Provide the [x, y] coordinate of the cell's center where the given text is located.  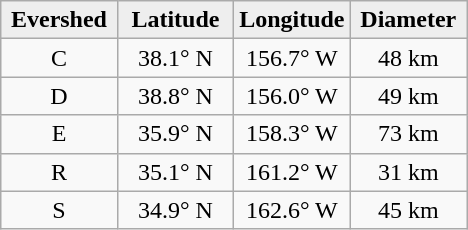
Diameter [408, 20]
38.1° N [175, 58]
Latitude [175, 20]
162.6° W [292, 210]
35.1° N [175, 172]
45 km [408, 210]
E [59, 134]
161.2° W [292, 172]
S [59, 210]
156.7° W [292, 58]
48 km [408, 58]
C [59, 58]
35.9° N [175, 134]
D [59, 96]
34.9° N [175, 210]
156.0° W [292, 96]
R [59, 172]
73 km [408, 134]
38.8° N [175, 96]
Evershed [59, 20]
31 km [408, 172]
158.3° W [292, 134]
Longitude [292, 20]
49 km [408, 96]
